Determine the (X, Y) coordinate at the center of the cell enclosing the given text.  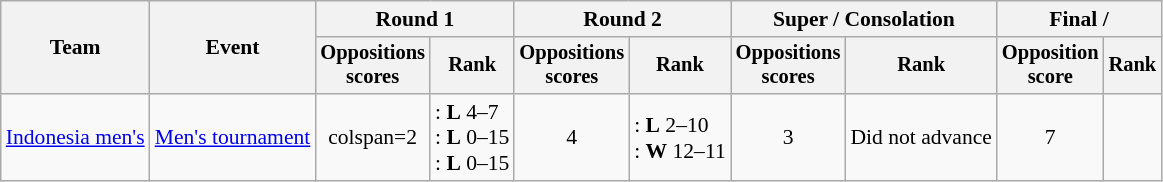
Men's tournament (233, 138)
Round 1 (414, 19)
Indonesia men's (76, 138)
4 (572, 138)
Super / Consolation (864, 19)
: L 2–10: W 12–11 (680, 138)
colspan=2 (372, 138)
: L 4–7: L 0–15: L 0–15 (472, 138)
Team (76, 48)
7 (1050, 138)
Final / (1079, 19)
3 (788, 138)
Event (233, 48)
Opposition score (1050, 66)
Did not advance (921, 138)
Round 2 (622, 19)
